From the cell containing the given text, extract its center point as (x, y) coordinate. 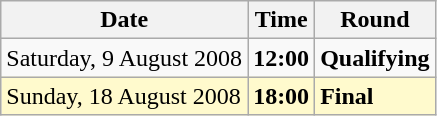
Sunday, 18 August 2008 (124, 96)
Date (124, 20)
Qualifying (375, 58)
12:00 (282, 58)
Round (375, 20)
Time (282, 20)
Final (375, 96)
Saturday, 9 August 2008 (124, 58)
18:00 (282, 96)
